Detect which cell encompasses the target text, then output its (X, Y) center coordinate. 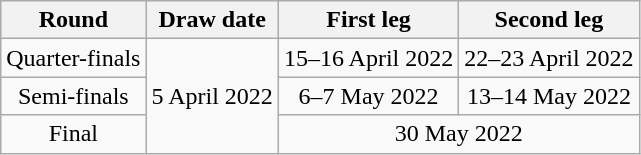
Draw date (212, 20)
13–14 May 2022 (549, 96)
Second leg (549, 20)
Quarter-finals (74, 58)
6–7 May 2022 (368, 96)
Semi-finals (74, 96)
30 May 2022 (458, 134)
First leg (368, 20)
5 April 2022 (212, 96)
Round (74, 20)
15–16 April 2022 (368, 58)
22–23 April 2022 (549, 58)
Final (74, 134)
